Output the [X, Y] coordinate of the center of the cell containing the given text.  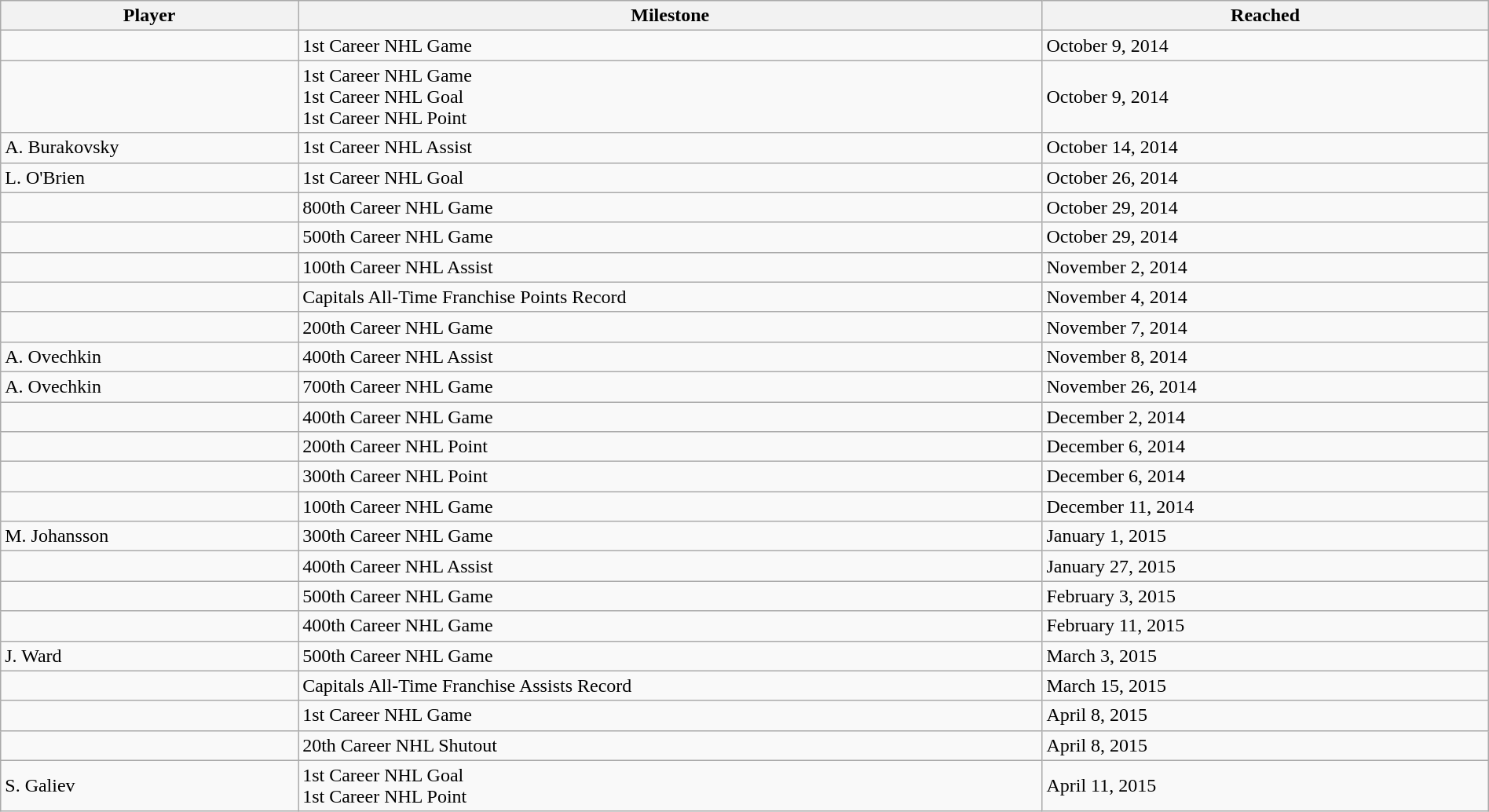
200th Career NHL Point [671, 447]
December 2, 2014 [1265, 417]
April 11, 2015 [1265, 785]
February 3, 2015 [1265, 596]
20th Career NHL Shutout [671, 745]
Milestone [671, 16]
March 3, 2015 [1265, 656]
100th Career NHL Game [671, 507]
300th Career NHL Game [671, 536]
800th Career NHL Game [671, 207]
January 1, 2015 [1265, 536]
November 2, 2014 [1265, 267]
October 14, 2014 [1265, 148]
1st Career NHL Game1st Career NHL Goal1st Career NHL Point [671, 97]
November 7, 2014 [1265, 327]
S. Galiev [149, 785]
December 11, 2014 [1265, 507]
1st Career NHL Assist [671, 148]
A. Burakovsky [149, 148]
October 26, 2014 [1265, 177]
M. Johansson [149, 536]
200th Career NHL Game [671, 327]
1st Career NHL Goal1st Career NHL Point [671, 785]
Reached [1265, 16]
1st Career NHL Goal [671, 177]
February 11, 2015 [1265, 626]
March 15, 2015 [1265, 686]
November 26, 2014 [1265, 386]
November 4, 2014 [1265, 297]
Capitals All-Time Franchise Assists Record [671, 686]
300th Career NHL Point [671, 477]
L. O'Brien [149, 177]
January 27, 2015 [1265, 566]
Capitals All-Time Franchise Points Record [671, 297]
J. Ward [149, 656]
700th Career NHL Game [671, 386]
100th Career NHL Assist [671, 267]
Player [149, 16]
November 8, 2014 [1265, 357]
